From the cell containing the given text, extract its center point as (x, y) coordinate. 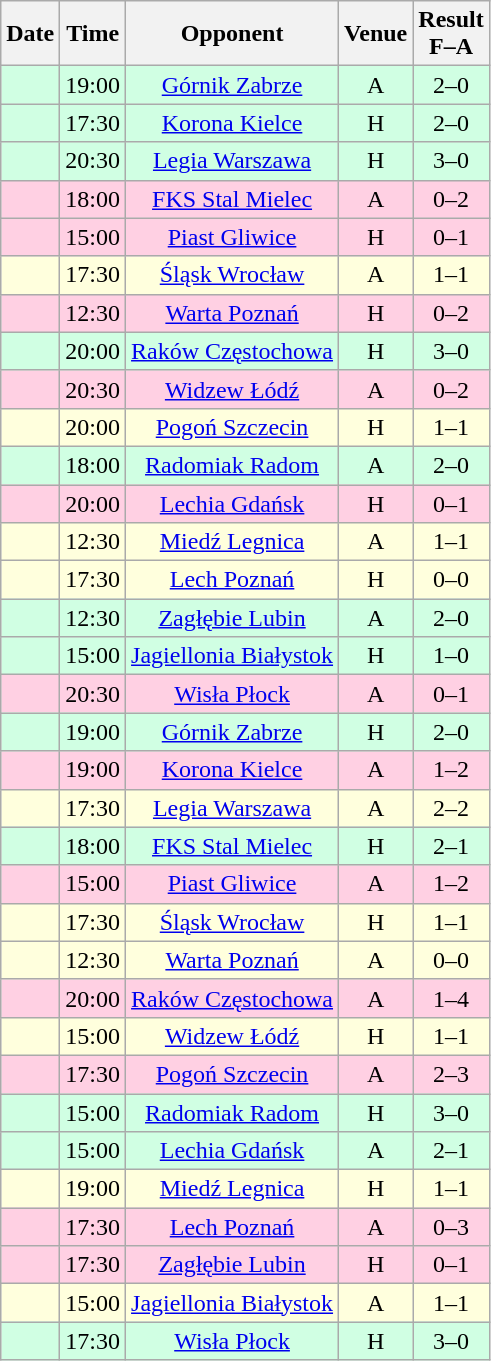
Date (30, 34)
1–0 (451, 656)
Opponent (232, 34)
2–2 (451, 808)
0–3 (451, 1227)
1–4 (451, 998)
ResultF–A (451, 34)
Time (93, 34)
2–3 (451, 1074)
Venue (376, 34)
